Provide the (x, y) coordinate of the cell's center where the given text is located.  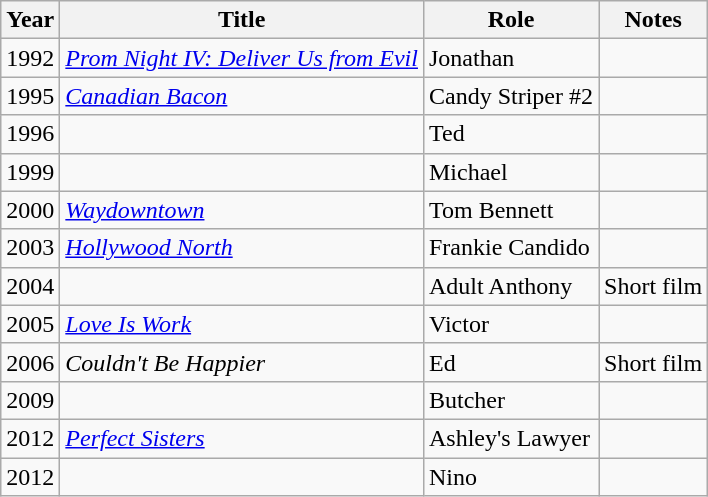
2003 (30, 248)
Frankie Candido (510, 248)
1996 (30, 134)
1995 (30, 96)
Jonathan (510, 58)
Year (30, 20)
Tom Bennett (510, 210)
Candy Striper #2 (510, 96)
Ed (510, 362)
Ashley's Lawyer (510, 438)
Hollywood North (242, 248)
2005 (30, 324)
Notes (654, 20)
Victor (510, 324)
Adult Anthony (510, 286)
Role (510, 20)
Title (242, 20)
Michael (510, 172)
Prom Night IV: Deliver Us from Evil (242, 58)
2006 (30, 362)
Waydowntown (242, 210)
Canadian Bacon (242, 96)
Ted (510, 134)
Love Is Work (242, 324)
Perfect Sisters (242, 438)
2004 (30, 286)
2009 (30, 400)
Nino (510, 477)
1992 (30, 58)
2000 (30, 210)
Couldn't Be Happier (242, 362)
Butcher (510, 400)
1999 (30, 172)
